Pinpoint the cell where the given text exists, returning its (x, y) midpoint coordinate. 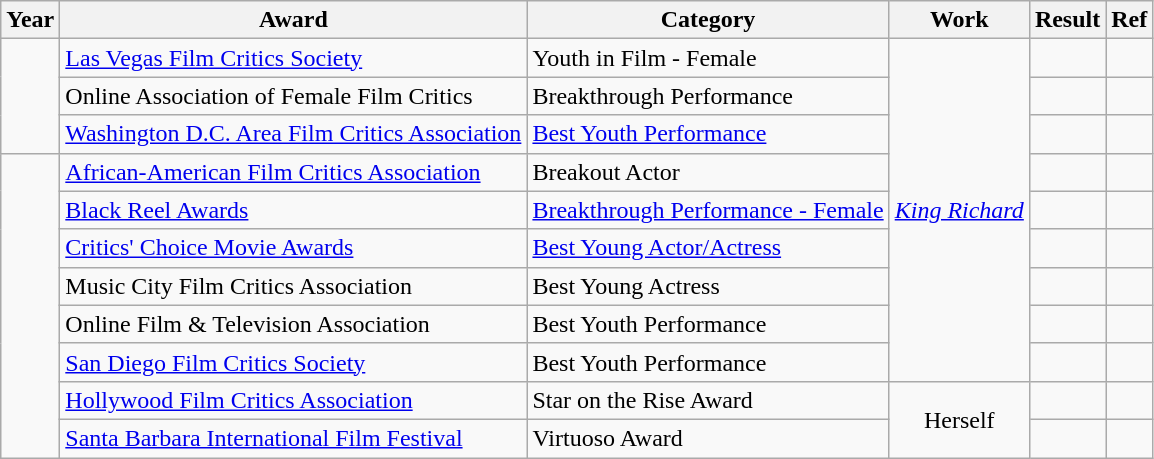
Herself (959, 419)
Best Young Actress (708, 286)
Critics' Choice Movie Awards (294, 248)
Hollywood Film Critics Association (294, 400)
Work (959, 20)
Award (294, 20)
Best Young Actor/Actress (708, 248)
Year (30, 20)
Category (708, 20)
Online Film & Television Association (294, 324)
Santa Barbara International Film Festival (294, 438)
Washington D.C. Area Film Critics Association (294, 134)
Virtuoso Award (708, 438)
Online Association of Female Film Critics (294, 96)
King Richard (959, 210)
Result (1067, 20)
African-American Film Critics Association (294, 172)
Star on the Rise Award (708, 400)
Las Vegas Film Critics Society (294, 58)
Breakout Actor (708, 172)
Breakthrough Performance - Female (708, 210)
Youth in Film - Female (708, 58)
Music City Film Critics Association (294, 286)
Black Reel Awards (294, 210)
Ref (1130, 20)
Breakthrough Performance (708, 96)
San Diego Film Critics Society (294, 362)
